Capture the cell that displays the provided text and extract its (x, y) central coordinate. 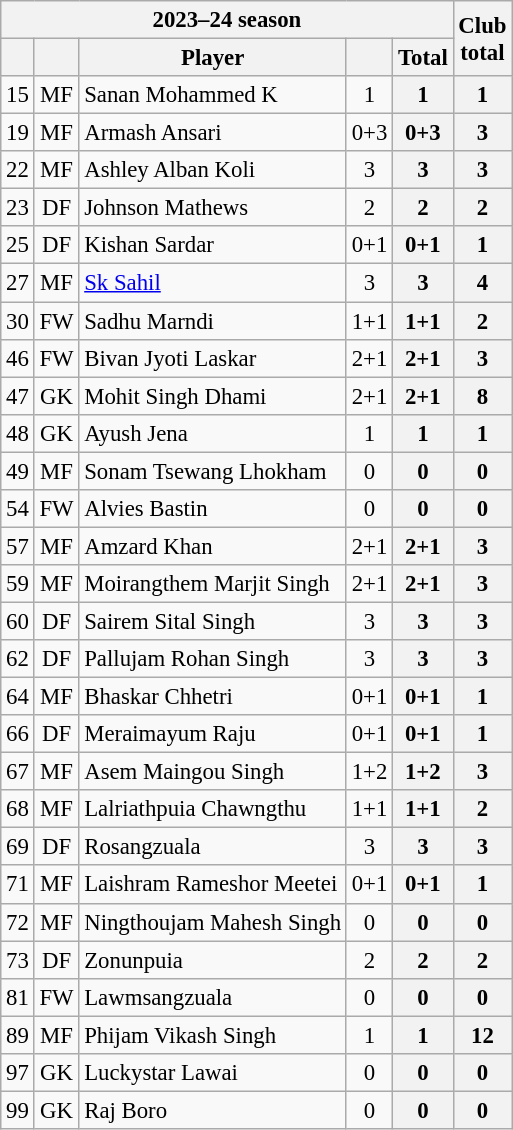
Player (213, 58)
47 (18, 396)
Ningthoujam Mahesh Singh (213, 922)
71 (18, 885)
48 (18, 433)
54 (18, 509)
Lawmsangzuala (213, 997)
8 (482, 396)
Luckystar Lawai (213, 1073)
73 (18, 960)
Bhaskar Chhetri (213, 697)
19 (18, 133)
Sonam Tsewang Lhokham (213, 471)
Ayush Jena (213, 433)
97 (18, 1073)
Pallujam Rohan Singh (213, 659)
68 (18, 809)
66 (18, 734)
25 (18, 245)
2023–24 season (227, 20)
Sairem Sital Singh (213, 621)
Lalriathpuia Chawngthu (213, 809)
30 (18, 321)
Raj Boro (213, 1110)
Armash Ansari (213, 133)
59 (18, 584)
Kishan Sardar (213, 245)
Sk Sahil (213, 283)
Clubtotal (482, 38)
99 (18, 1110)
12 (482, 1035)
15 (18, 95)
Meraimayum Raju (213, 734)
46 (18, 358)
60 (18, 621)
4 (482, 283)
Sanan Mohammed K (213, 95)
72 (18, 922)
81 (18, 997)
62 (18, 659)
Ashley Alban Koli (213, 170)
27 (18, 283)
Johnson Mathews (213, 208)
Bivan Jyoti Laskar (213, 358)
57 (18, 546)
Total (423, 58)
Moirangthem Marjit Singh (213, 584)
Mohit Singh Dhami (213, 396)
Laishram Rameshor Meetei (213, 885)
Sadhu Marndi (213, 321)
Zonunpuia (213, 960)
Rosangzuala (213, 847)
69 (18, 847)
64 (18, 697)
Asem Maingou Singh (213, 772)
Phijam Vikash Singh (213, 1035)
23 (18, 208)
49 (18, 471)
89 (18, 1035)
22 (18, 170)
Amzard Khan (213, 546)
Alvies Bastin (213, 509)
67 (18, 772)
